Detect which cell encompasses the target text, then output its (X, Y) center coordinate. 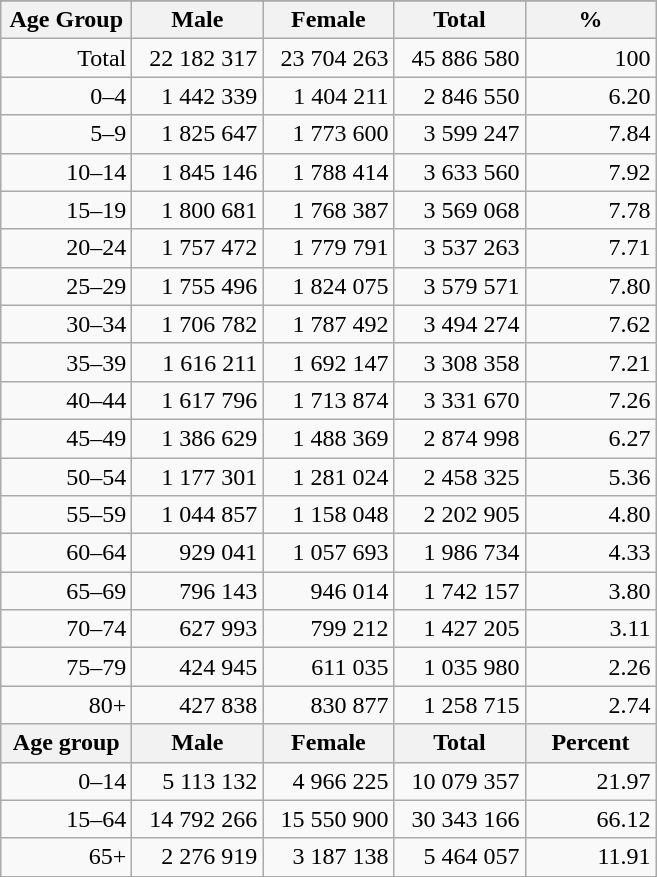
15 550 900 (328, 819)
23 704 263 (328, 58)
1 035 980 (460, 667)
3.11 (590, 629)
1 692 147 (328, 362)
7.21 (590, 362)
75–79 (66, 667)
1 617 796 (198, 400)
0–14 (66, 781)
65+ (66, 857)
7.62 (590, 324)
7.92 (590, 172)
1 442 339 (198, 96)
7.78 (590, 210)
20–24 (66, 248)
6.20 (590, 96)
1 773 600 (328, 134)
1 057 693 (328, 553)
1 779 791 (328, 248)
100 (590, 58)
5.36 (590, 477)
10 079 357 (460, 781)
55–59 (66, 515)
10–14 (66, 172)
40–44 (66, 400)
30–34 (66, 324)
5–9 (66, 134)
1 800 681 (198, 210)
3 633 560 (460, 172)
30 343 166 (460, 819)
2 458 325 (460, 477)
3 579 571 (460, 286)
3 308 358 (460, 362)
Percent (590, 743)
1 427 205 (460, 629)
45 886 580 (460, 58)
611 035 (328, 667)
946 014 (328, 591)
627 993 (198, 629)
1 258 715 (460, 705)
3 331 670 (460, 400)
3 537 263 (460, 248)
1 044 857 (198, 515)
1 177 301 (198, 477)
6.27 (590, 438)
5 464 057 (460, 857)
799 212 (328, 629)
1 713 874 (328, 400)
427 838 (198, 705)
7.71 (590, 248)
25–29 (66, 286)
45–49 (66, 438)
Age group (66, 743)
3.80 (590, 591)
1 755 496 (198, 286)
7.26 (590, 400)
2.74 (590, 705)
1 986 734 (460, 553)
1 757 472 (198, 248)
1 404 211 (328, 96)
2 846 550 (460, 96)
2 202 905 (460, 515)
2.26 (590, 667)
4 966 225 (328, 781)
11.91 (590, 857)
65–69 (66, 591)
1 281 024 (328, 477)
% (590, 20)
1 768 387 (328, 210)
66.12 (590, 819)
1 616 211 (198, 362)
7.80 (590, 286)
424 945 (198, 667)
3 569 068 (460, 210)
21.97 (590, 781)
1 845 146 (198, 172)
0–4 (66, 96)
1 706 782 (198, 324)
3 494 274 (460, 324)
70–74 (66, 629)
830 877 (328, 705)
14 792 266 (198, 819)
1 825 647 (198, 134)
3 599 247 (460, 134)
Age Group (66, 20)
60–64 (66, 553)
3 187 138 (328, 857)
15–19 (66, 210)
1 824 075 (328, 286)
22 182 317 (198, 58)
15–64 (66, 819)
50–54 (66, 477)
35–39 (66, 362)
796 143 (198, 591)
5 113 132 (198, 781)
80+ (66, 705)
1 742 157 (460, 591)
4.33 (590, 553)
1 788 414 (328, 172)
1 158 048 (328, 515)
2 874 998 (460, 438)
929 041 (198, 553)
1 386 629 (198, 438)
2 276 919 (198, 857)
4.80 (590, 515)
1 488 369 (328, 438)
1 787 492 (328, 324)
7.84 (590, 134)
